Provide the [x, y] coordinate of the cell's center where the given text is located.  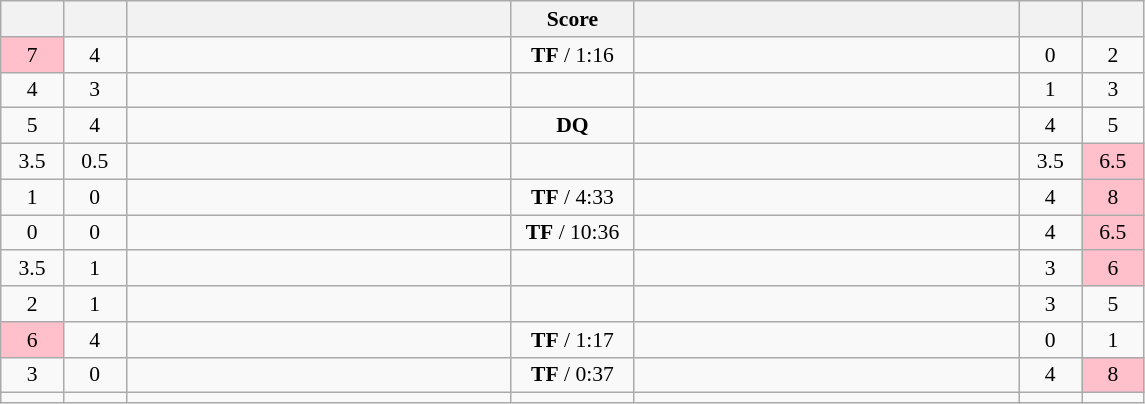
7 [32, 55]
TF / 4:33 [572, 197]
TF / 0:37 [572, 375]
TF / 1:17 [572, 340]
0.5 [94, 162]
TF / 10:36 [572, 233]
TF / 1:16 [572, 55]
Score [572, 19]
DQ [572, 126]
